Find where the given text appears and provide that cell's center as [X, Y] coordinate. 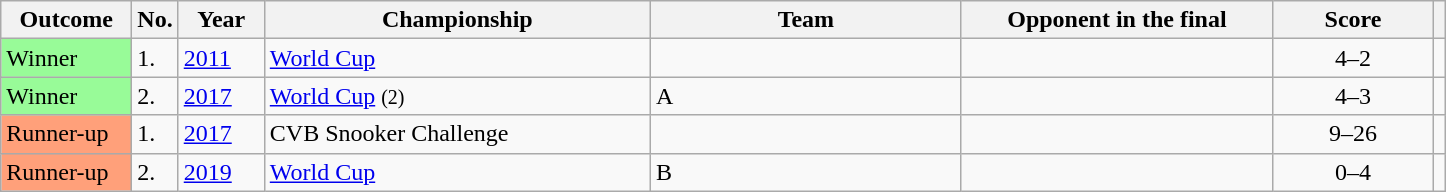
B [806, 172]
4–2 [1352, 58]
Championship [457, 20]
Score [1352, 20]
9–26 [1352, 134]
No. [155, 20]
Team [806, 20]
World Cup (2) [457, 96]
A [806, 96]
CVB Snooker Challenge [457, 134]
Year [221, 20]
2011 [221, 58]
Opponent in the final [1116, 20]
2019 [221, 172]
4–3 [1352, 96]
0–4 [1352, 172]
Outcome [66, 20]
